For the text-containing cell, return its midpoint in [x, y] coordinate format. 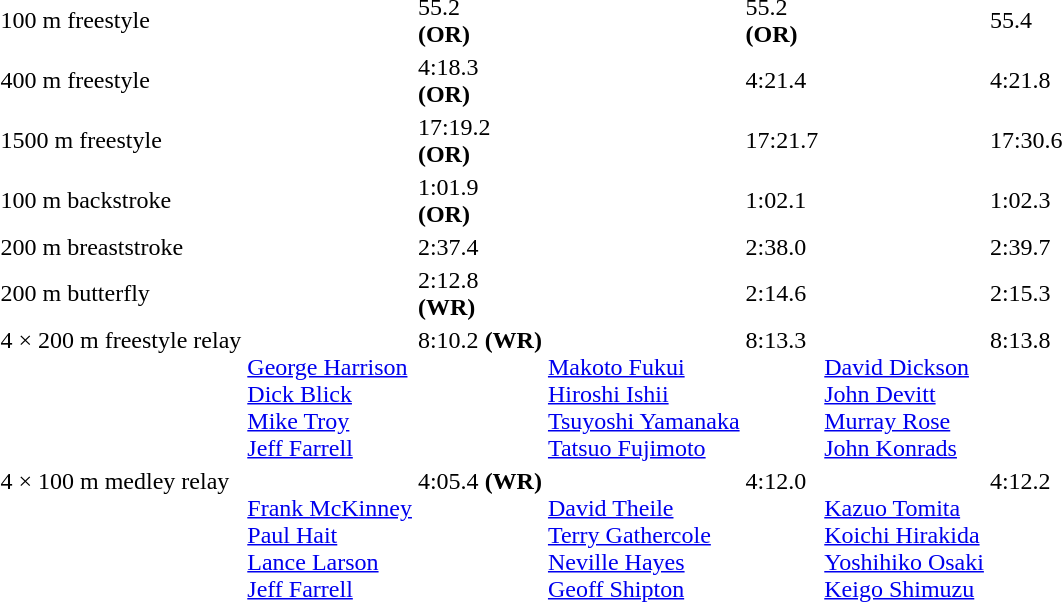
17:19.2 (OR) [480, 140]
2:38.0 [782, 247]
4:18.3 (OR) [480, 80]
8:10.2 (WR) [480, 394]
David DicksonJohn DevittMurray RoseJohn Konrads [904, 394]
George HarrisonDick BlickMike TroyJeff Farrell [330, 394]
Makoto FukuiHiroshi IshiiTsuyoshi YamanakaTatsuo Fujimoto [644, 394]
1:02.1 [782, 200]
17:21.7 [782, 140]
2:12.8 (WR) [480, 294]
4:21.4 [782, 80]
1:01.9 (OR) [480, 200]
8:13.3 [782, 394]
2:37.4 [480, 247]
2:14.6 [782, 294]
